Identify which cell holds the provided text, then report its [X, Y] central coordinate. 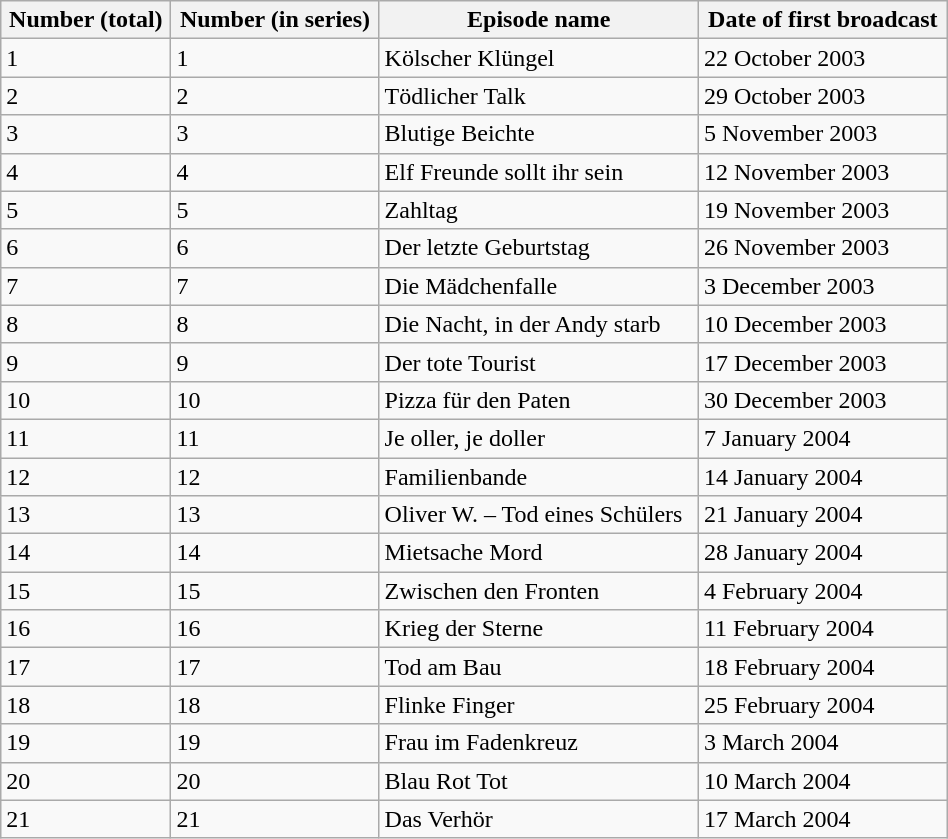
Der letzte Geburtstag [538, 248]
21 January 2004 [822, 515]
Pizza für den Paten [538, 400]
29 October 2003 [822, 96]
Frau im Fadenkreuz [538, 743]
5 November 2003 [822, 134]
18 February 2004 [822, 667]
Number (total) [86, 20]
Tödlicher Talk [538, 96]
Tod am Bau [538, 667]
22 October 2003 [822, 58]
11 February 2004 [822, 629]
Das Verhör [538, 819]
10 December 2003 [822, 324]
17 December 2003 [822, 362]
Oliver W. – Tod eines Schülers [538, 515]
Zwischen den Fronten [538, 591]
Die Nacht, in der Andy starb [538, 324]
Blutige Beichte [538, 134]
Der tote Tourist [538, 362]
7 January 2004 [822, 438]
Mietsache Mord [538, 553]
Date of first broadcast [822, 20]
19 November 2003 [822, 210]
14 January 2004 [822, 477]
25 February 2004 [822, 705]
10 March 2004 [822, 781]
Die Mädchenfalle [538, 286]
Kölscher Klüngel [538, 58]
Zahltag [538, 210]
Blau Rot Tot [538, 781]
3 December 2003 [822, 286]
3 March 2004 [822, 743]
30 December 2003 [822, 400]
Krieg der Sterne [538, 629]
28 January 2004 [822, 553]
17 March 2004 [822, 819]
4 February 2004 [822, 591]
Elf Freunde sollt ihr sein [538, 172]
Number (in series) [275, 20]
Episode name [538, 20]
Flinke Finger [538, 705]
Familienbande [538, 477]
26 November 2003 [822, 248]
Je oller, je doller [538, 438]
12 November 2003 [822, 172]
